Capture the cell that displays the provided text and extract its (X, Y) central coordinate. 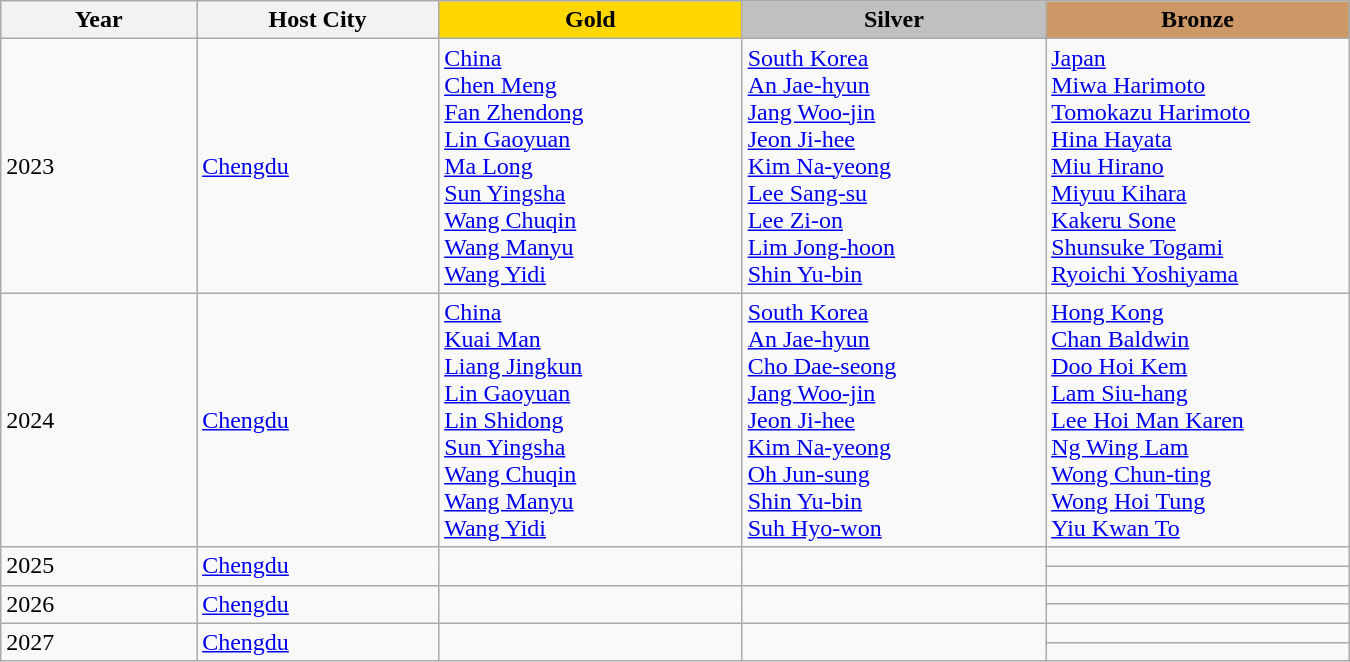
South KoreaAn Jae-hyunCho Dae-seongJang Woo-jinJeon Ji-heeKim Na-yeongOh Jun-sungShin Yu-binSuh Hyo-won (894, 420)
Gold (591, 20)
Bronze (1198, 20)
ChinaKuai ManLiang JingkunLin GaoyuanLin ShidongSun YingshaWang ChuqinWang ManyuWang Yidi (591, 420)
2025 (99, 566)
South KoreaAn Jae-hyunJang Woo-jinJeon Ji-heeKim Na-yeongLee Sang-suLee Zi-onLim Jong-hoonShin Yu-bin (894, 166)
Hong KongChan BaldwinDoo Hoi KemLam Siu-hangLee Hoi Man KarenNg Wing LamWong Chun-tingWong Hoi TungYiu Kwan To (1198, 420)
Silver (894, 20)
Host City (318, 20)
ChinaChen MengFan ZhendongLin GaoyuanMa LongSun YingshaWang ChuqinWang ManyuWang Yidi (591, 166)
2024 (99, 420)
2027 (99, 642)
2023 (99, 166)
JapanMiwa HarimotoTomokazu HarimotoHina HayataMiu HiranoMiyuu KiharaKakeru SoneShunsuke TogamiRyoichi Yoshiyama (1198, 166)
Year (99, 20)
2026 (99, 604)
